Capture the cell that displays the provided text and extract its (x, y) central coordinate. 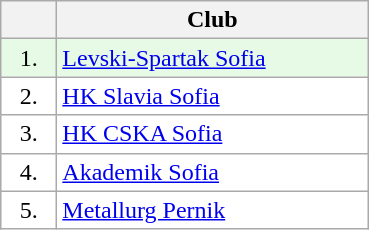
5. (29, 210)
Akademik Sofia (212, 172)
2. (29, 96)
4. (29, 172)
Club (212, 20)
HK CSKA Sofia (212, 134)
Levski-Spartak Sofia (212, 58)
1. (29, 58)
Metallurg Pernik (212, 210)
HK Slavia Sofia (212, 96)
3. (29, 134)
